Determine the (X, Y) coordinate at the center of the cell enclosing the given text.  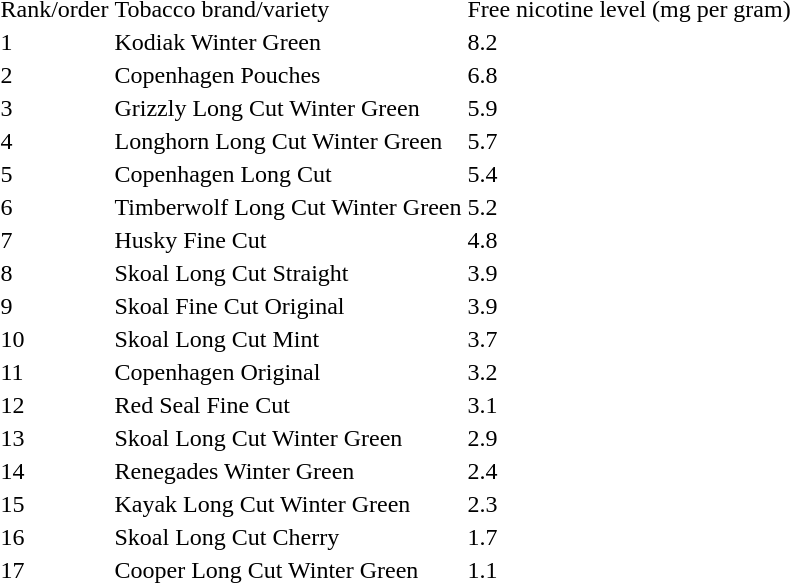
Copenhagen Original (288, 372)
Copenhagen Long Cut (288, 174)
Skoal Long Cut Cherry (288, 537)
Skoal Fine Cut Original (288, 306)
Red Seal Fine Cut (288, 405)
Skoal Long Cut Winter Green (288, 438)
Kodiak Winter Green (288, 42)
Skoal Long Cut Straight (288, 273)
Grizzly Long Cut Winter Green (288, 108)
Copenhagen Pouches (288, 75)
Longhorn Long Cut Winter Green (288, 141)
Kayak Long Cut Winter Green (288, 504)
Skoal Long Cut Mint (288, 339)
Renegades Winter Green (288, 471)
Timberwolf Long Cut Winter Green (288, 207)
Husky Fine Cut (288, 240)
